Identify which cell holds the provided text, then report its [X, Y] central coordinate. 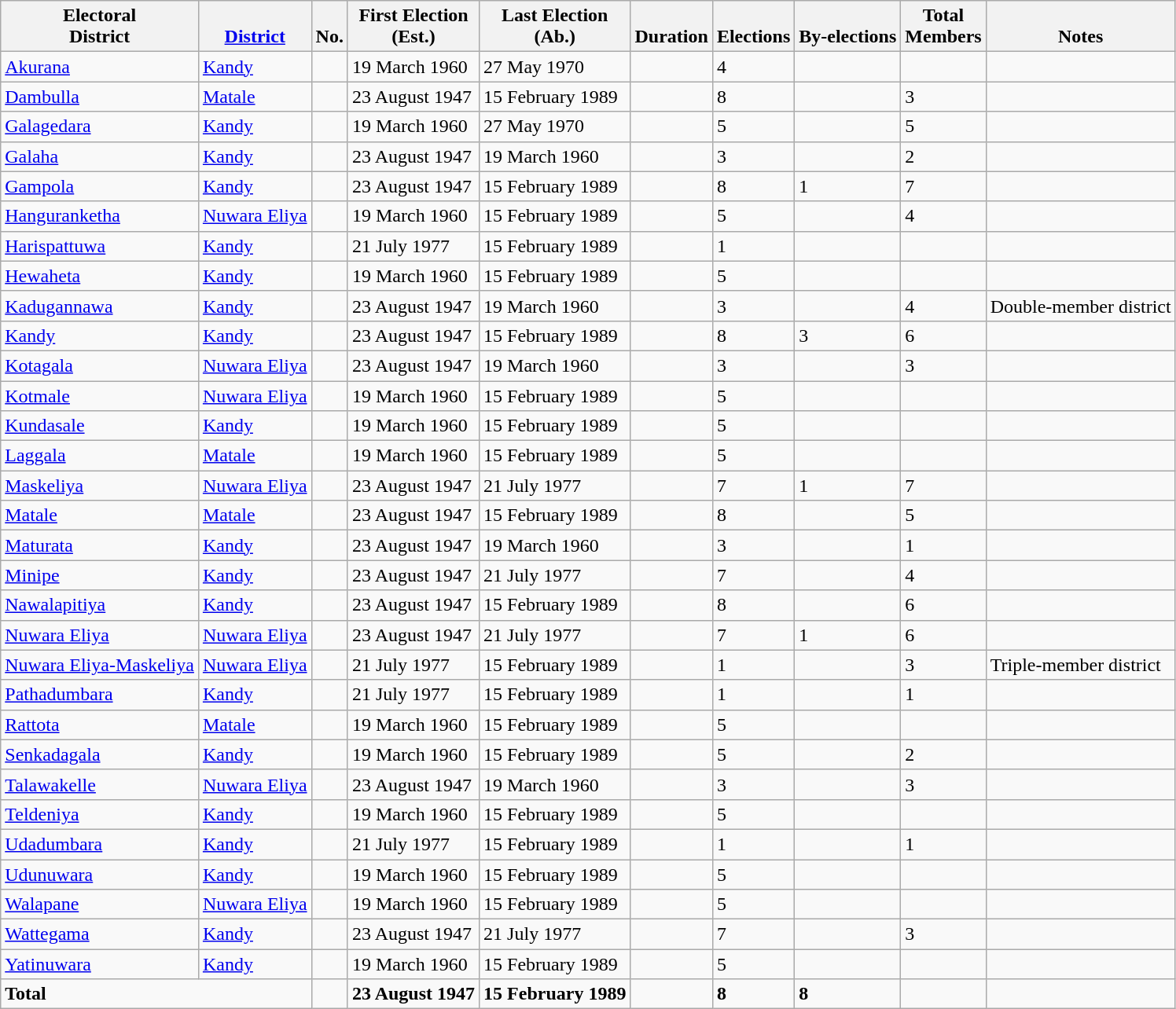
Gampola [100, 186]
Last Election(Ab.) [555, 27]
District [255, 27]
Total [156, 994]
Duration [671, 27]
Galaha [100, 156]
Talawakelle [100, 784]
Minipe [100, 575]
Akurana [100, 67]
Hewaheta [100, 276]
By-elections [847, 27]
Pathadumbara [100, 695]
Maskeliya [100, 486]
Yatinuwara [100, 964]
Kotagala [100, 365]
Notes [1080, 27]
Elections [753, 27]
Teldeniya [100, 814]
Nuwara Eliya-Maskeliya [100, 665]
Kadugannawa [100, 306]
TotalMembers [943, 27]
Double-member district [1080, 306]
Hanguranketha [100, 216]
Senkadagala [100, 754]
Udunuwara [100, 875]
First Election(Est.) [413, 27]
Maturata [100, 545]
Udadumbara [100, 844]
Nawalapitiya [100, 605]
Harispattuwa [100, 246]
Dambulla [100, 97]
Galagedara [100, 127]
Laggala [100, 456]
Kotmale [100, 395]
Rattota [100, 725]
Wattegama [100, 934]
ElectoralDistrict [100, 27]
Kundasale [100, 426]
Triple-member district [1080, 665]
No. [329, 27]
Walapane [100, 904]
